Find where the given text appears and provide that cell's center as [X, Y] coordinate. 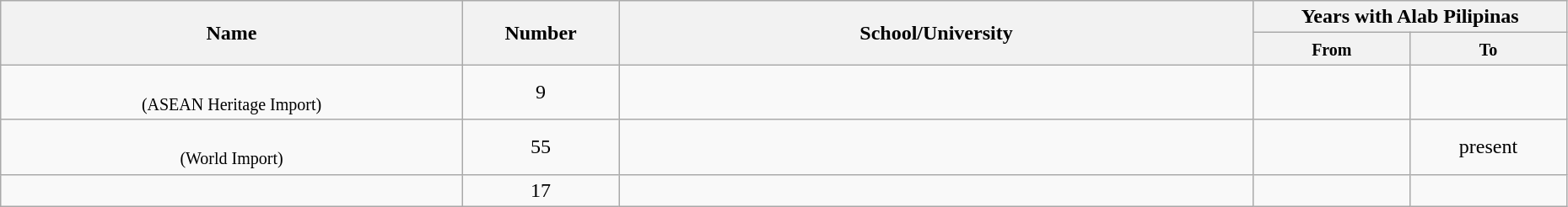
To [1489, 49]
Number [541, 33]
Years with Alab Pilipinas [1410, 17]
Name [232, 33]
present [1489, 146]
(World Import) [232, 146]
(ASEAN Heritage Import) [232, 93]
55 [541, 146]
School/University [936, 33]
9 [541, 93]
17 [541, 190]
From [1332, 49]
